From the cell containing the given text, extract its center point as (x, y) coordinate. 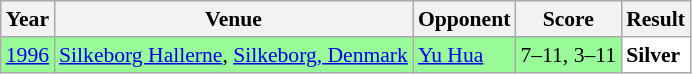
Venue (234, 19)
7–11, 3–11 (568, 55)
Silkeborg Hallerne, Silkeborg, Denmark (234, 55)
1996 (28, 55)
Result (656, 19)
Silver (656, 55)
Year (28, 19)
Yu Hua (464, 55)
Score (568, 19)
Opponent (464, 19)
